Return (x, y) of the center of cell containing provided text 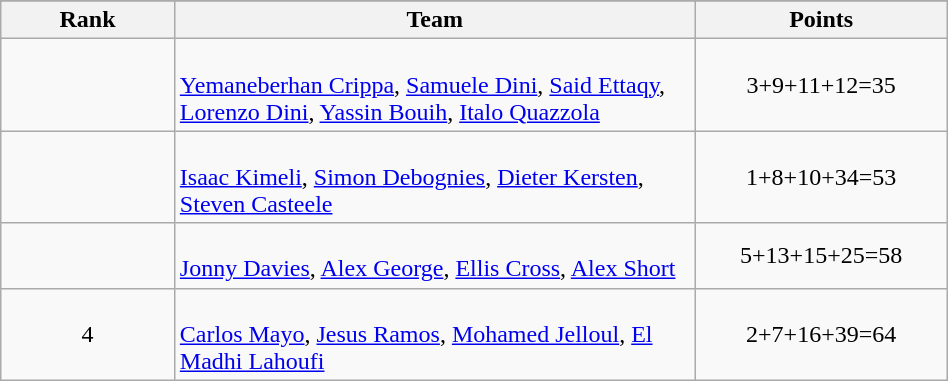
Yemaneberhan Crippa, Samuele Dini, Said Ettaqy, Lorenzo Dini, Yassin Bouih, Italo Quazzola (434, 85)
Rank (88, 20)
1+8+10+34=53 (821, 177)
Isaac Kimeli, Simon Debognies, Dieter Kersten, Steven Casteele (434, 177)
Carlos Mayo, Jesus Ramos, Mohamed Jelloul, El Madhi Lahoufi (434, 334)
Team (434, 20)
Points (821, 20)
4 (88, 334)
5+13+15+25=58 (821, 256)
Jonny Davies, Alex George, Ellis Cross, Alex Short (434, 256)
3+9+11+12=35 (821, 85)
2+7+16+39=64 (821, 334)
